Scan for the cell matching the given text and deliver its (X, Y) coordinate at center. 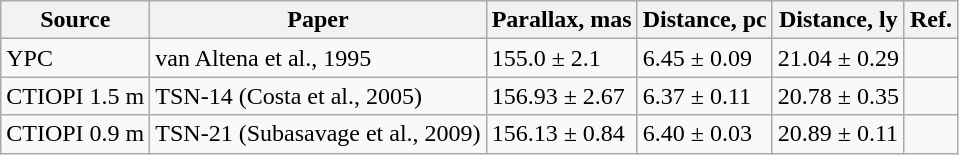
Ref. (930, 20)
TSN-21 (Subasavage et al., 2009) (318, 134)
van Altena et al., 1995 (318, 58)
CTIOPI 1.5 m (76, 96)
21.04 ± 0.29 (838, 58)
20.78 ± 0.35 (838, 96)
155.0 ± 2.1 (562, 58)
CTIOPI 0.9 m (76, 134)
TSN-14 (Costa et al., 2005) (318, 96)
Paper (318, 20)
Distance, ly (838, 20)
20.89 ± 0.11 (838, 134)
Source (76, 20)
156.13 ± 0.84 (562, 134)
Distance, pc (704, 20)
156.93 ± 2.67 (562, 96)
YPC (76, 58)
6.40 ± 0.03 (704, 134)
6.37 ± 0.11 (704, 96)
Parallax, mas (562, 20)
6.45 ± 0.09 (704, 58)
